Find where the given text appears and provide that cell's center as (x, y) coordinate. 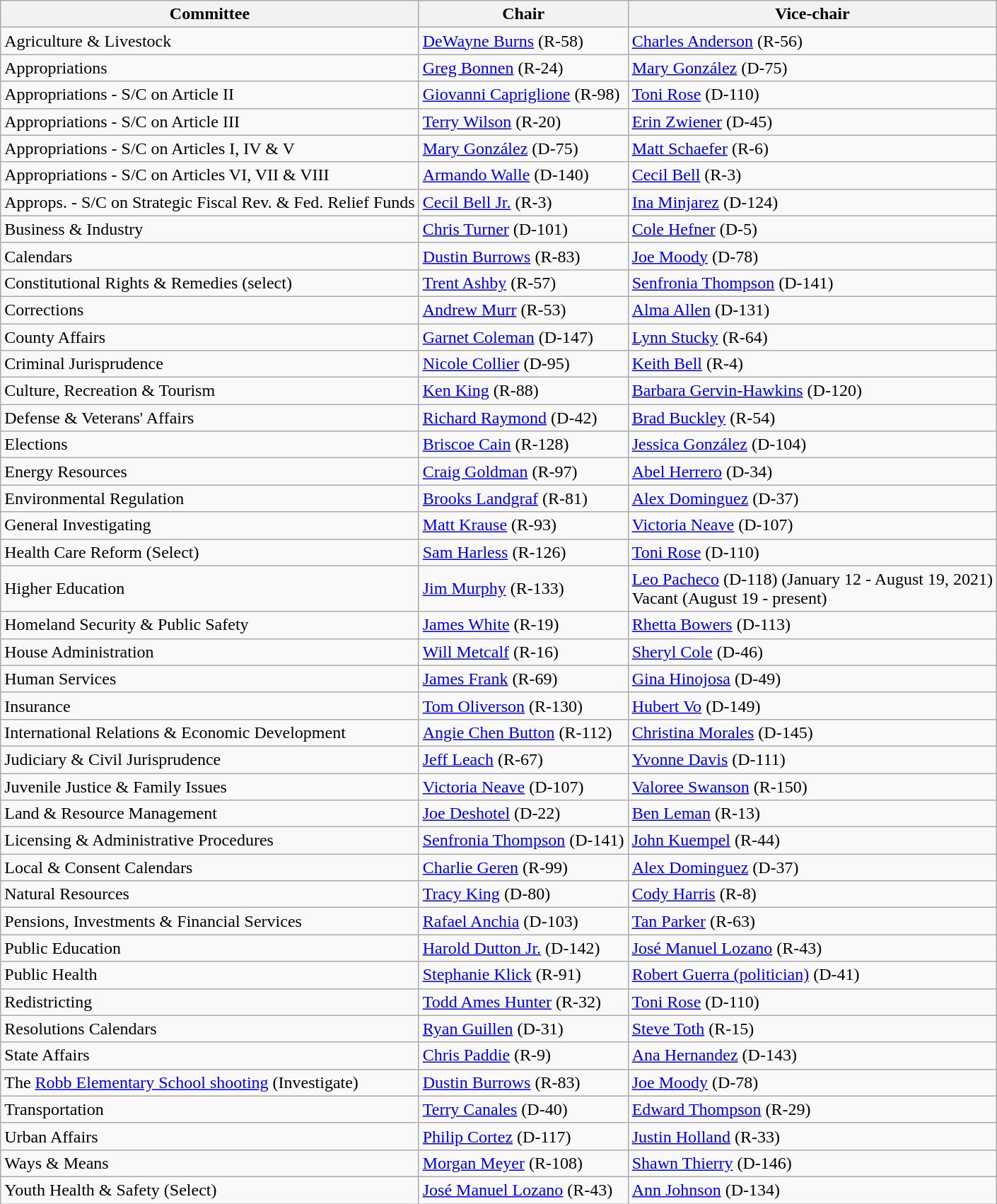
Tracy King (D-80) (523, 894)
James Frank (R-69) (523, 679)
Trent Ashby (R-57) (523, 283)
Appropriations - S/C on Article II (209, 95)
Yvonne Davis (D-111) (812, 759)
Morgan Meyer (R-108) (523, 1163)
Justin Holland (R-33) (812, 1136)
Jessica González (D-104) (812, 445)
Constitutional Rights & Remedies (select) (209, 283)
Valoree Swanson (R-150) (812, 787)
Tan Parker (R-63) (812, 921)
Transportation (209, 1109)
Richard Raymond (D-42) (523, 418)
Human Services (209, 679)
Ina Minjarez (D-124) (812, 202)
Jeff Leach (R-67) (523, 759)
Pensions, Investments & Financial Services (209, 921)
Committee (209, 14)
Criminal Jurisprudence (209, 364)
Stephanie Klick (R-91) (523, 975)
Giovanni Capriglione (R-98) (523, 95)
Terry Canales (D-40) (523, 1109)
Judiciary & Civil Jurisprudence (209, 759)
Joe Deshotel (D-22) (523, 814)
Public Health (209, 975)
Terry Wilson (R-20) (523, 122)
Abel Herrero (D-34) (812, 472)
Rhetta Bowers (D-113) (812, 625)
Insurance (209, 706)
Youth Health & Safety (Select) (209, 1190)
Energy Resources (209, 472)
Barbara Gervin-Hawkins (D-120) (812, 391)
Christina Morales (D-145) (812, 732)
Edward Thompson (R-29) (812, 1109)
Sam Harless (R-126) (523, 552)
Licensing & Administrative Procedures (209, 841)
Appropriations - S/C on Article III (209, 122)
James White (R-19) (523, 625)
Appropriations (209, 68)
Jim Murphy (R-133) (523, 588)
Higher Education (209, 588)
Cole Hefner (D-5) (812, 229)
Chris Paddie (R-9) (523, 1056)
Erin Zwiener (D-45) (812, 122)
Garnet Coleman (D-147) (523, 337)
Business & Industry (209, 229)
Land & Resource Management (209, 814)
Charles Anderson (R-56) (812, 41)
Defense & Veterans' Affairs (209, 418)
Craig Goldman (R-97) (523, 472)
Lynn Stucky (R-64) (812, 337)
Angie Chen Button (R-112) (523, 732)
Brad Buckley (R-54) (812, 418)
Briscoe Cain (R-128) (523, 445)
Will Metcalf (R-16) (523, 652)
Environmental Regulation (209, 498)
Brooks Landgraf (R-81) (523, 498)
Culture, Recreation & Tourism (209, 391)
Homeland Security & Public Safety (209, 625)
House Administration (209, 652)
Cecil Bell (R-3) (812, 175)
Hubert Vo (D-149) (812, 706)
Chair (523, 14)
Harold Dutton Jr. (D-142) (523, 948)
Redistricting (209, 1002)
Charlie Geren (R-99) (523, 867)
Cody Harris (R-8) (812, 894)
Greg Bonnen (R-24) (523, 68)
Todd Ames Hunter (R-32) (523, 1002)
Ana Hernandez (D-143) (812, 1056)
International Relations & Economic Development (209, 732)
Matt Schaefer (R-6) (812, 148)
DeWayne Burns (R-58) (523, 41)
State Affairs (209, 1056)
Natural Resources (209, 894)
Health Care Reform (Select) (209, 552)
Armando Walle (D-140) (523, 175)
Andrew Murr (R-53) (523, 310)
Robert Guerra (politician) (D-41) (812, 975)
Resolutions Calendars (209, 1029)
Keith Bell (R-4) (812, 364)
Calendars (209, 256)
County Affairs (209, 337)
Vice-chair (812, 14)
Ryan Guillen (D-31) (523, 1029)
Ann Johnson (D-134) (812, 1190)
Cecil Bell Jr. (R-3) (523, 202)
Local & Consent Calendars (209, 867)
Nicole Collier (D-95) (523, 364)
Steve Toth (R-15) (812, 1029)
Appropriations - S/C on Articles I, IV & V (209, 148)
Approps. - S/C on Strategic Fiscal Rev. & Fed. Relief Funds (209, 202)
Elections (209, 445)
Shawn Thierry (D-146) (812, 1163)
The Robb Elementary School shooting (Investigate) (209, 1082)
Ken King (R-88) (523, 391)
Juvenile Justice & Family Issues (209, 787)
Tom Oliverson (R-130) (523, 706)
John Kuempel (R-44) (812, 841)
Agriculture & Livestock (209, 41)
Sheryl Cole (D-46) (812, 652)
Philip Cortez (D-117) (523, 1136)
Urban Affairs (209, 1136)
Public Education (209, 948)
Ways & Means (209, 1163)
Gina Hinojosa (D-49) (812, 679)
Corrections (209, 310)
Ben Leman (R-13) (812, 814)
Alma Allen (D-131) (812, 310)
Matt Krause (R-93) (523, 525)
Leo Pacheco (D-118) (January 12 - August 19, 2021)Vacant (August 19 - present) (812, 588)
Chris Turner (D-101) (523, 229)
Rafael Anchia (D-103) (523, 921)
General Investigating (209, 525)
Appropriations - S/C on Articles VI, VII & VIII (209, 175)
